Capture the cell that displays the provided text and extract its [X, Y] central coordinate. 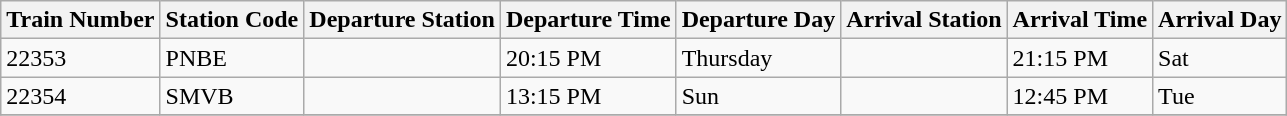
Arrival Day [1220, 20]
22353 [80, 58]
Sat [1220, 58]
20:15 PM [588, 58]
Departure Time [588, 20]
Departure Day [758, 20]
Arrival Station [924, 20]
13:15 PM [588, 96]
PNBE [232, 58]
22354 [80, 96]
Thursday [758, 58]
Station Code [232, 20]
Arrival Time [1080, 20]
21:15 PM [1080, 58]
Departure Station [402, 20]
Tue [1220, 96]
Train Number [80, 20]
12:45 PM [1080, 96]
Sun [758, 96]
SMVB [232, 96]
